From the cell containing the given text, extract its center point as (X, Y) coordinate. 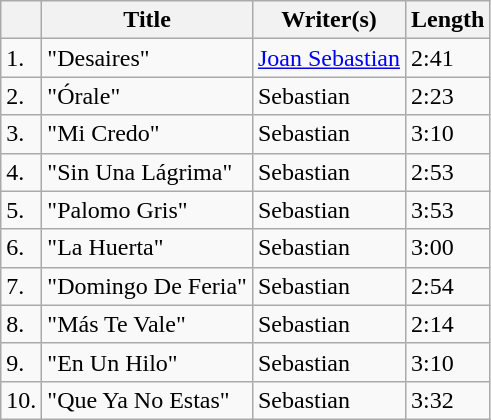
Title (148, 20)
2:14 (447, 324)
5. (22, 210)
6. (22, 248)
"Palomo Gris" (148, 210)
2:53 (447, 172)
"Desaires" (148, 58)
"Órale" (148, 96)
"Sin Una Lágrima" (148, 172)
Length (447, 20)
"Mi Credo" (148, 134)
2:23 (447, 96)
Writer(s) (328, 20)
"Más Te Vale" (148, 324)
"Que Ya No Estas" (148, 400)
2. (22, 96)
3:53 (447, 210)
2:41 (447, 58)
"Domingo De Feria" (148, 286)
1. (22, 58)
4. (22, 172)
3:00 (447, 248)
Joan Sebastian (328, 58)
8. (22, 324)
3:32 (447, 400)
7. (22, 286)
9. (22, 362)
"La Huerta" (148, 248)
3. (22, 134)
10. (22, 400)
"En Un Hilo" (148, 362)
2:54 (447, 286)
